Scan for the cell matching the given text and deliver its [X, Y] coordinate at center. 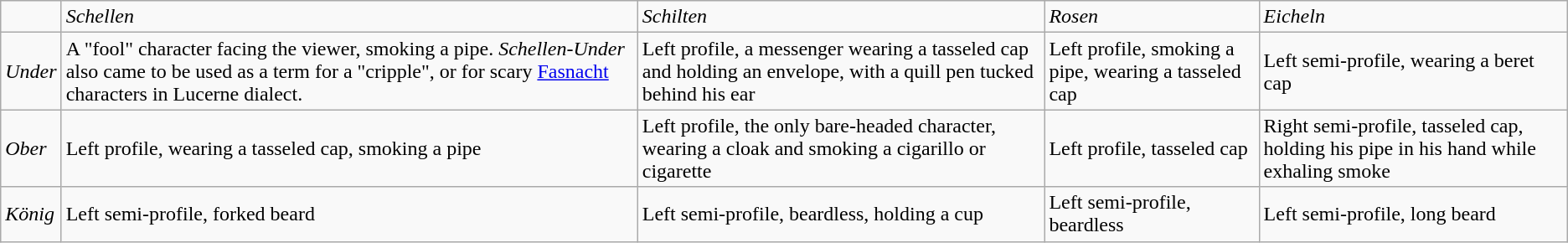
Ober [31, 148]
Schilten [841, 17]
Rosen [1152, 17]
Left semi-profile, long beard [1413, 215]
Left profile, the only bare-headed character, wearing a cloak and smoking a cigarillo or cigarette [841, 148]
Schellen [349, 17]
Right semi-profile, tasseled cap, holding his pipe in his hand while exhaling smoke [1413, 148]
Eicheln [1413, 17]
König [31, 215]
Left semi-profile, beardless, holding a cup [841, 215]
Left profile, wearing a tasseled cap, smoking a pipe [349, 148]
Left profile, tasseled cap [1152, 148]
Under [31, 71]
Left semi-profile, beardless [1152, 215]
Left semi-profile, forked beard [349, 215]
Left semi-profile, wearing a beret cap [1413, 71]
Left profile, smoking a pipe, wearing a tasseled cap [1152, 71]
Left profile, a messenger wearing a tasseled cap and holding an envelope, with a quill pen tucked behind his ear [841, 71]
